Scan for the cell matching the given text and deliver its [X, Y] coordinate at center. 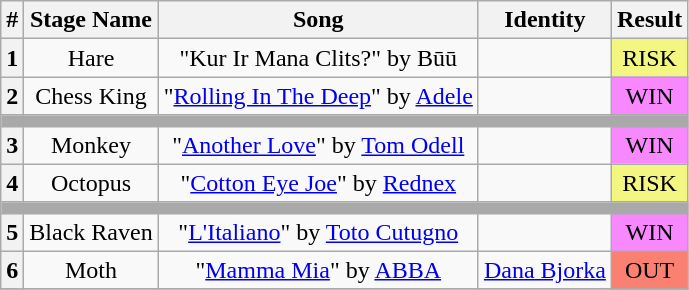
3 [12, 145]
Octopus [91, 183]
Moth [91, 270]
# [12, 20]
Monkey [91, 145]
4 [12, 183]
Black Raven [91, 232]
"Kur Ir Mana Clits?" by Būū [318, 58]
"L'Italiano" by Toto Cutugno [318, 232]
"Cotton Eye Joe" by Rednex [318, 183]
"Mamma Mia" by ABBA [318, 270]
"Another Love" by Tom Odell [318, 145]
Chess King [91, 96]
Hare [91, 58]
5 [12, 232]
Result [649, 20]
2 [12, 96]
Song [318, 20]
1 [12, 58]
Stage Name [91, 20]
"Rolling In The Deep" by Adele [318, 96]
6 [12, 270]
OUT [649, 270]
Identity [544, 20]
Dana Bjorka [544, 270]
